Extract the (X, Y) coordinate from the center of the cell holding the provided text.  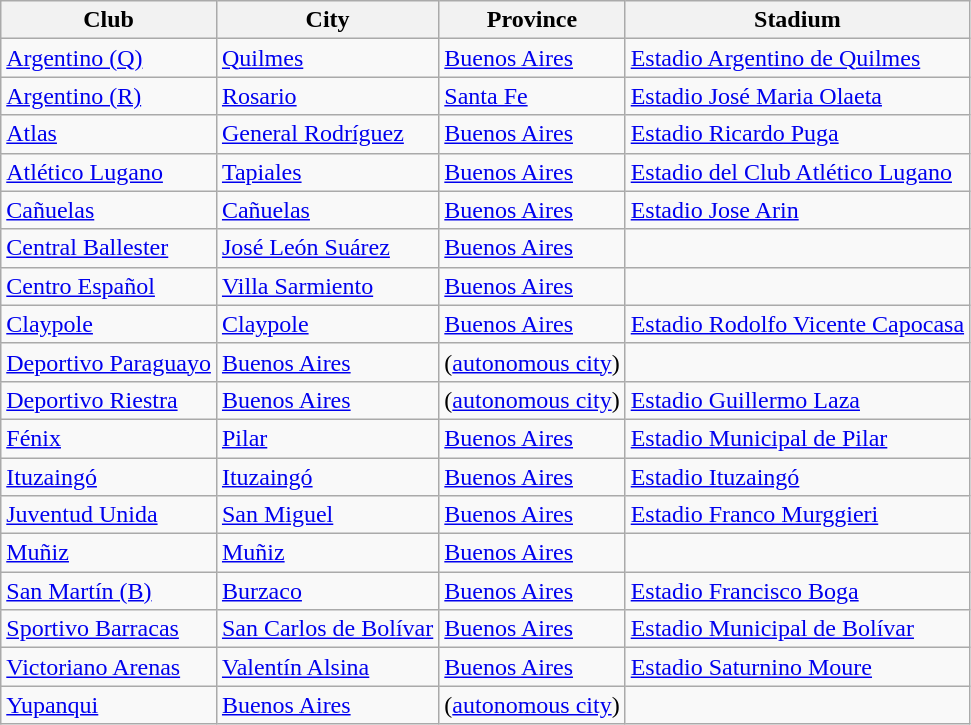
Deportivo Paraguayo (109, 362)
Atlético Lugano (109, 172)
José León Suárez (327, 248)
Estadio Municipal de Pilar (797, 438)
Centro Español (109, 286)
Estadio Francisco Boga (797, 591)
Valentín Alsina (327, 667)
Estadio Franco Murggieri (797, 515)
Estadio Ituzaingó (797, 477)
Estadio Guillermo Laza (797, 400)
General Rodríguez (327, 134)
San Martín (B) (109, 591)
Estadio José Maria Olaeta (797, 96)
Estadio Ricardo Puga (797, 134)
Central Ballester (109, 248)
Argentino (R) (109, 96)
Estadio Saturnino Moure (797, 667)
Stadium (797, 20)
Estadio Rodolfo Vicente Capocasa (797, 324)
Atlas (109, 134)
Tapiales (327, 172)
Argentino (Q) (109, 58)
Estadio del Club Atlético Lugano (797, 172)
City (327, 20)
Rosario (327, 96)
Club (109, 20)
Burzaco (327, 591)
San Carlos de Bolívar (327, 629)
Victoriano Arenas (109, 667)
Deportivo Riestra (109, 400)
Juventud Unida (109, 515)
Estadio Jose Arin (797, 210)
Estadio Argentino de Quilmes (797, 58)
Fénix (109, 438)
Santa Fe (532, 96)
Pilar (327, 438)
Sportivo Barracas (109, 629)
Estadio Municipal de Bolívar (797, 629)
San Miguel (327, 515)
Villa Sarmiento (327, 286)
Yupanqui (109, 705)
Province (532, 20)
Quilmes (327, 58)
